Return the [x, y] coordinate for the center point of the cell that contains the specified text.  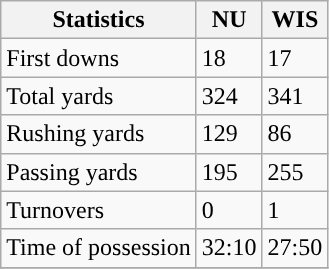
255 [295, 172]
324 [229, 96]
0 [229, 210]
86 [295, 134]
129 [229, 134]
First downs [99, 58]
Passing yards [99, 172]
WIS [295, 20]
32:10 [229, 248]
Rushing yards [99, 134]
195 [229, 172]
1 [295, 210]
Statistics [99, 20]
Total yards [99, 96]
27:50 [295, 248]
17 [295, 58]
NU [229, 20]
Time of possession [99, 248]
18 [229, 58]
Turnovers [99, 210]
341 [295, 96]
